From the cell containing the given text, extract its center point as [x, y] coordinate. 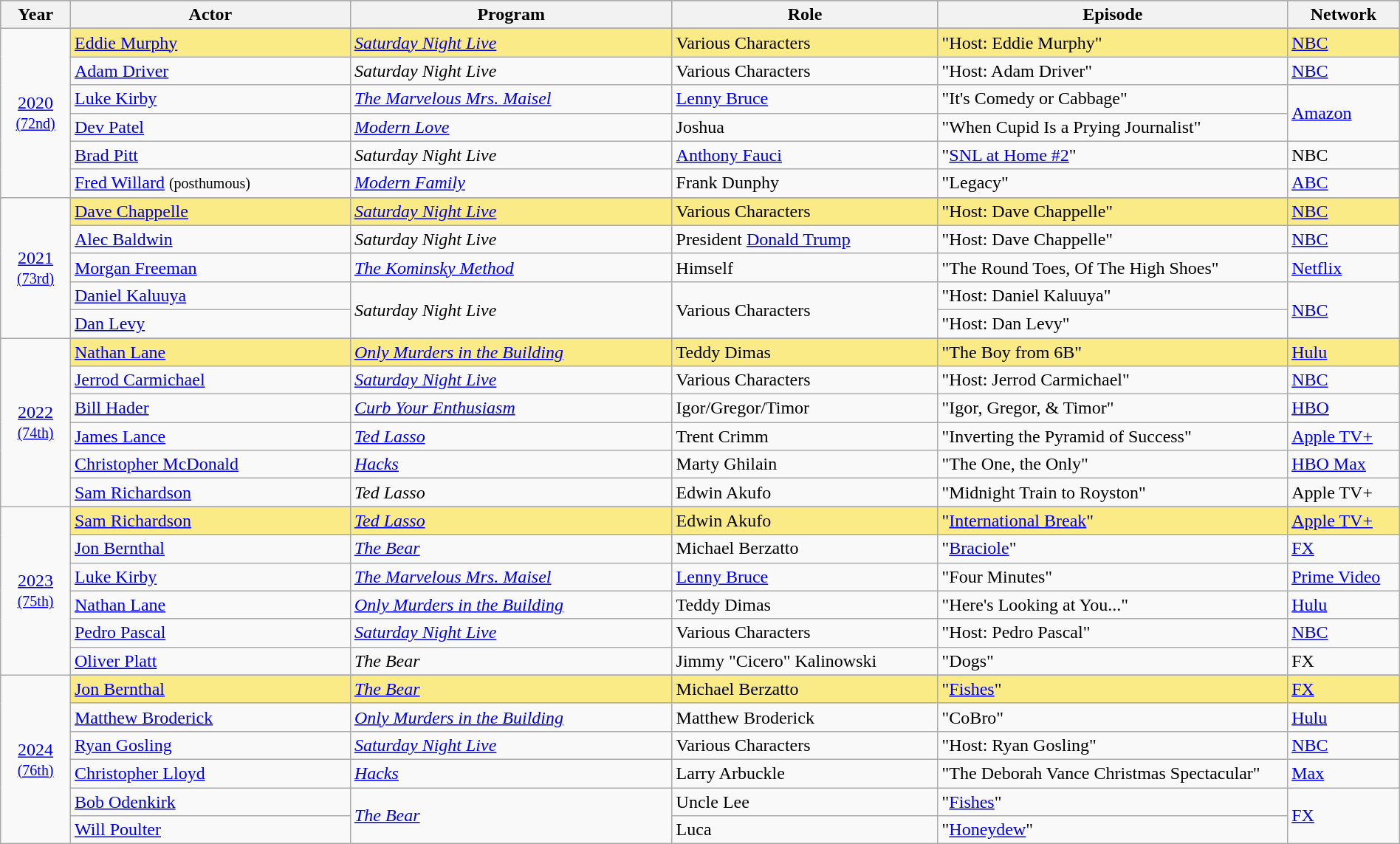
Amazon [1344, 113]
"The One, the Only" [1113, 464]
Year [35, 15]
"The Boy from 6B" [1113, 352]
"Legacy" [1113, 183]
Christopher Lloyd [210, 773]
Igor/Gregor/Timor [805, 408]
Larry Arbuckle [805, 773]
"Here's Looking at You..." [1113, 605]
The Kominsky Method [511, 267]
Luca [805, 830]
James Lance [210, 436]
Actor [210, 15]
Oliver Platt [210, 661]
Program [511, 15]
Christopher McDonald [210, 464]
Dan Levy [210, 323]
Dave Chappelle [210, 211]
"Braciole" [1113, 549]
Episode [1113, 15]
Jimmy "Cicero" Kalinowski [805, 661]
"The Round Toes, Of The High Shoes" [1113, 267]
Joshua [805, 127]
Bob Odenkirk [210, 801]
Frank Dunphy [805, 183]
Marty Ghilain [805, 464]
"SNL at Home #2" [1113, 155]
Ryan Gosling [210, 745]
"Inverting the Pyramid of Success" [1113, 436]
2024(76th) [35, 759]
Morgan Freeman [210, 267]
2022(74th) [35, 422]
Brad Pitt [210, 155]
Adam Driver [210, 71]
Jerrod Carmichael [210, 380]
ABC [1344, 183]
"Dogs" [1113, 661]
"When Cupid Is a Prying Journalist" [1113, 127]
"Host: Jerrod Carmichael" [1113, 380]
HBO [1344, 408]
"International Break" [1113, 521]
Anthony Fauci [805, 155]
"Host: Pedro Pascal" [1113, 633]
HBO Max [1344, 464]
Curb Your Enthusiasm [511, 408]
"It's Comedy or Cabbage" [1113, 99]
Netflix [1344, 267]
Network [1344, 15]
Uncle Lee [805, 801]
Daniel Kaluuya [210, 295]
"Midnight Train to Royston" [1113, 493]
Prime Video [1344, 577]
Alec Baldwin [210, 239]
"Host: Dan Levy" [1113, 323]
"Host: Adam Driver" [1113, 71]
Will Poulter [210, 830]
"Host: Daniel Kaluuya" [1113, 295]
Max [1344, 773]
Modern Love [511, 127]
"Igor, Gregor, & Timor" [1113, 408]
Bill Hader [210, 408]
"Host: Eddie Murphy" [1113, 43]
Himself [805, 267]
2020(72nd) [35, 113]
Pedro Pascal [210, 633]
2023(75th) [35, 591]
Eddie Murphy [210, 43]
President Donald Trump [805, 239]
"Four Minutes" [1113, 577]
"CoBro" [1113, 717]
2021(73rd) [35, 267]
Fred Willard (posthumous) [210, 183]
"Host: Ryan Gosling" [1113, 745]
"Honeydew" [1113, 830]
Role [805, 15]
Modern Family [511, 183]
"The Deborah Vance Christmas Spectacular" [1113, 773]
Dev Patel [210, 127]
Trent Crimm [805, 436]
